Return the [x, y] coordinate for the center point of the cell that contains the specified text.  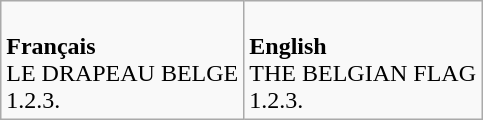
FrançaisLE DRAPEAU BELGE1.2.3. [122, 60]
EnglishTHE BELGIAN FLAG1.2.3. [363, 60]
